Find where the given text appears and provide that cell's center as (X, Y) coordinate. 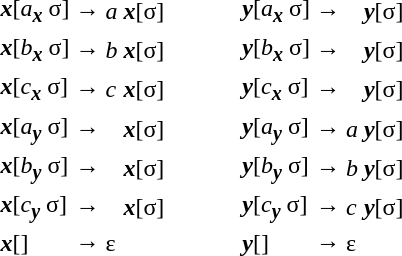
y[ay σ] (276, 129)
y[by σ] (276, 168)
→ a (336, 129)
y[cx σ] (276, 90)
y[bx σ] (276, 50)
y[cy σ] (276, 207)
